Search for the cell housing the specified text and yield its (X, Y) center coordinate. 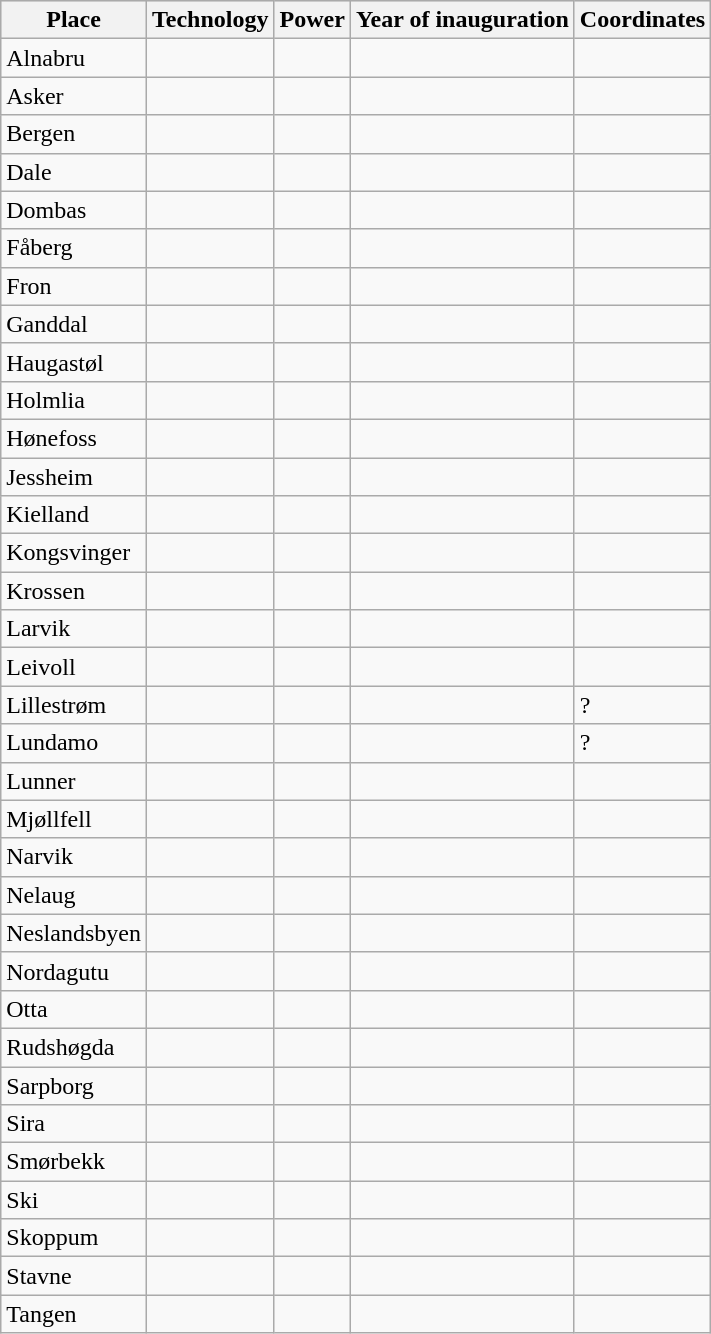
Smørbekk (74, 1162)
Tangen (74, 1314)
Lunner (74, 781)
Year of inauguration (462, 20)
Dale (74, 172)
Nordagutu (74, 971)
Mjøllfell (74, 819)
Haugastøl (74, 362)
Fåberg (74, 248)
Lillestrøm (74, 705)
Power (312, 20)
Stavne (74, 1276)
Otta (74, 1009)
Nelaug (74, 895)
Holmlia (74, 400)
Sarpborg (74, 1085)
Kongsvinger (74, 553)
Kielland (74, 515)
Dombas (74, 210)
Lundamo (74, 743)
Narvik (74, 857)
Technology (210, 20)
Skoppum (74, 1238)
Larvik (74, 629)
Asker (74, 96)
Sira (74, 1124)
Place (74, 20)
Alnabru (74, 58)
Rudshøgda (74, 1047)
Bergen (74, 134)
Hønefoss (74, 438)
Coordinates (642, 20)
Jessheim (74, 477)
Ski (74, 1200)
Krossen (74, 591)
Neslandsbyen (74, 933)
Leivoll (74, 667)
Ganddal (74, 324)
Fron (74, 286)
